Return [X, Y] of the center of cell containing provided text 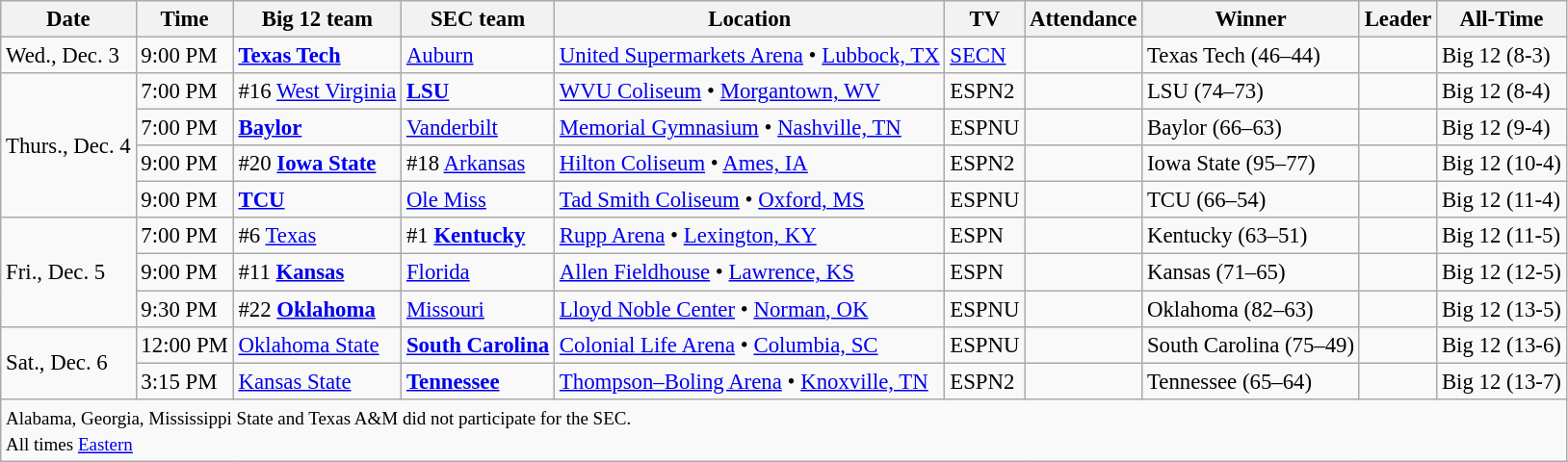
Rupp Arena • Lexington, KY [749, 236]
Florida [478, 272]
Thurs., Dec. 4 [68, 145]
SEC team [478, 19]
#18 Arkansas [478, 164]
#11 Kansas [317, 272]
Location [749, 19]
Big 12 (13-6) [1503, 345]
TCU (66–54) [1251, 200]
Fri., Dec. 5 [68, 271]
United Supermarkets Arena • Lubbock, TX [749, 56]
Texas Tech (46–44) [1251, 56]
Leader [1398, 19]
Kentucky (63–51) [1251, 236]
Big 12 (9-4) [1503, 128]
Hilton Coliseum • Ames, IA [749, 164]
Baylor (66–63) [1251, 128]
9:30 PM [185, 309]
Thompson–Boling Arena • Knoxville, TN [749, 381]
#6 Texas [317, 236]
3:15 PM [185, 381]
Big 12 team [317, 19]
Big 12 (8-3) [1503, 56]
Big 12 (13-5) [1503, 309]
Colonial Life Arena • Columbia, SC [749, 345]
SECN [984, 56]
Iowa State (95–77) [1251, 164]
Big 12 (10-4) [1503, 164]
#20 Iowa State [317, 164]
Auburn [478, 56]
#16 West Virginia [317, 91]
Lloyd Noble Center • Norman, OK [749, 309]
Oklahoma State [317, 345]
Big 12 (11-5) [1503, 236]
Texas Tech [317, 56]
Kansas (71–65) [1251, 272]
TCU [317, 200]
Date [68, 19]
South Carolina (75–49) [1251, 345]
12:00 PM [185, 345]
Time [185, 19]
Sat., Dec. 6 [68, 362]
Allen Fieldhouse • Lawrence, KS [749, 272]
LSU (74–73) [1251, 91]
Tennessee [478, 381]
Ole Miss [478, 200]
#1 Kentucky [478, 236]
All-Time [1503, 19]
Attendance [1084, 19]
Wed., Dec. 3 [68, 56]
TV [984, 19]
Oklahoma (82–63) [1251, 309]
Big 12 (12-5) [1503, 272]
Baylor [317, 128]
Missouri [478, 309]
Big 12 (11-4) [1503, 200]
Kansas State [317, 381]
Alabama, Georgia, Mississippi State and Texas A&M did not participate for the SEC. All times Eastern [784, 429]
Tad Smith Coliseum • Oxford, MS [749, 200]
South Carolina [478, 345]
Big 12 (8-4) [1503, 91]
LSU [478, 91]
#22 Oklahoma [317, 309]
Vanderbilt [478, 128]
WVU Coliseum • Morgantown, WV [749, 91]
Big 12 (13-7) [1503, 381]
Memorial Gymnasium • Nashville, TN [749, 128]
Winner [1251, 19]
Tennessee (65–64) [1251, 381]
